From the cell containing the given text, extract its center point as (x, y) coordinate. 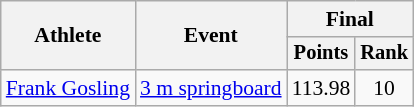
10 (384, 88)
Points (322, 54)
Final (350, 19)
Athlete (68, 36)
Frank Gosling (68, 88)
113.98 (322, 88)
Event (211, 36)
3 m springboard (211, 88)
Rank (384, 54)
